Output the (X, Y) coordinate of the center of the cell containing the given text.  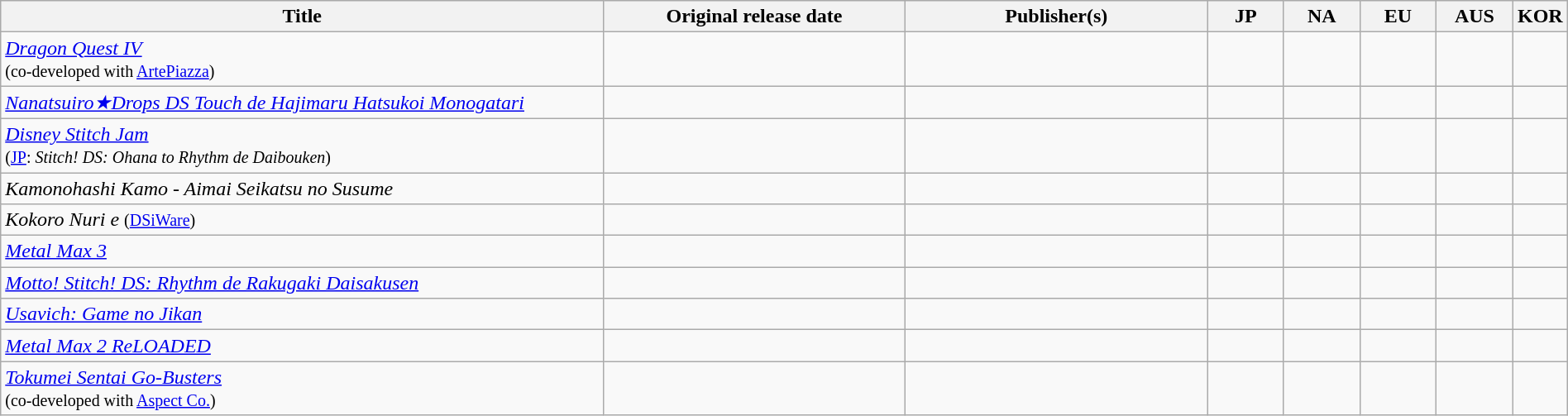
Publisher(s) (1056, 17)
Title (303, 17)
Metal Max 2 ReLOADED (303, 346)
Kokoro Nuri e (DSiWare) (303, 220)
AUS (1475, 17)
KOR (1540, 17)
Metal Max 3 (303, 251)
Usavich: Game no Jikan (303, 314)
JP (1245, 17)
Disney Stitch Jam(JP: Stitch! DS: Ohana to Rhythm de Daibouken) (303, 146)
Original release date (754, 17)
Dragon Quest IV(co-developed with ArtePiazza) (303, 60)
Nanatsuiro★Drops DS Touch de Hajimaru Hatsukoi Monogatari (303, 103)
NA (1322, 17)
Motto! Stitch! DS: Rhythm de Rakugaki Daisakusen (303, 283)
Kamonohashi Kamo - Aimai Seikatsu no Susume (303, 188)
Tokumei Sentai Go-Busters(co-developed with Aspect Co.) (303, 389)
EU (1398, 17)
